Provide the [x, y] coordinate of the cell's center where the given text is located.  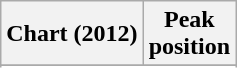
Peakposition [189, 34]
Chart (2012) [72, 34]
